Scan for the cell matching the given text and deliver its (x, y) coordinate at center. 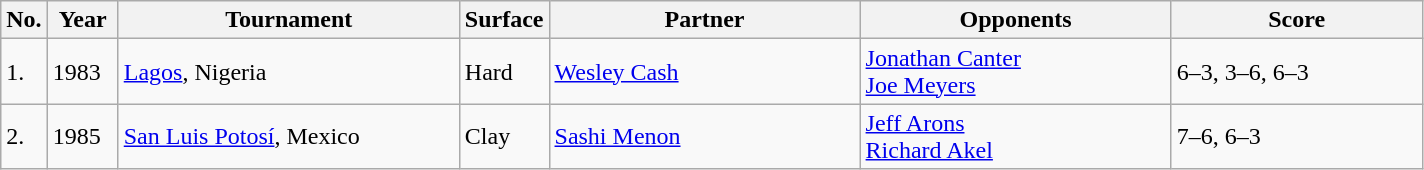
Year (82, 20)
Opponents (1016, 20)
1. (24, 72)
Clay (504, 136)
Hard (504, 72)
Tournament (288, 20)
Sashi Menon (704, 136)
San Luis Potosí, Mexico (288, 136)
No. (24, 20)
Score (1296, 20)
Jeff Arons Richard Akel (1016, 136)
Lagos, Nigeria (288, 72)
Jonathan Canter Joe Meyers (1016, 72)
Partner (704, 20)
Surface (504, 20)
Wesley Cash (704, 72)
1985 (82, 136)
2. (24, 136)
1983 (82, 72)
7–6, 6–3 (1296, 136)
6–3, 3–6, 6–3 (1296, 72)
